Detect which cell encompasses the target text, then output its [X, Y] center coordinate. 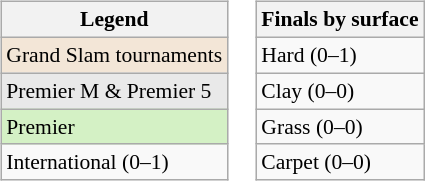
Grand Slam tournaments [114, 55]
Premier M & Premier 5 [114, 91]
Carpet (0–0) [340, 162]
Finals by surface [340, 20]
Premier [114, 127]
Clay (0–0) [340, 91]
Legend [114, 20]
Grass (0–0) [340, 127]
International (0–1) [114, 162]
Hard (0–1) [340, 55]
